Identify which cell holds the provided text, then report its [x, y] central coordinate. 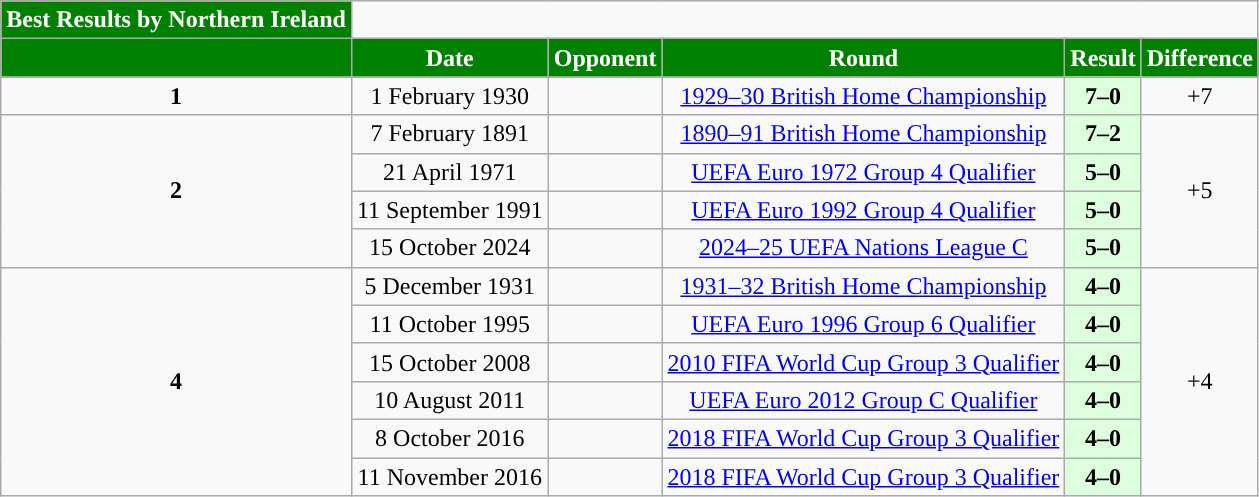
+7 [1200, 96]
7 February 1891 [450, 134]
UEFA Euro 1972 Group 4 Qualifier [864, 172]
10 August 2011 [450, 400]
11 September 1991 [450, 210]
21 April 1971 [450, 172]
UEFA Euro 1992 Group 4 Qualifier [864, 210]
1890–91 British Home Championship [864, 134]
UEFA Euro 2012 Group C Qualifier [864, 400]
1 [176, 96]
1929–30 British Home Championship [864, 96]
7–0 [1103, 96]
7–2 [1103, 134]
Opponent [605, 58]
Best Results by Northern Ireland [176, 20]
1931–32 British Home Championship [864, 286]
2024–25 UEFA Nations League C [864, 248]
Date [450, 58]
2010 FIFA World Cup Group 3 Qualifier [864, 362]
Difference [1200, 58]
Result [1103, 58]
5 December 1931 [450, 286]
11 November 2016 [450, 477]
+5 [1200, 191]
11 October 1995 [450, 324]
Round [864, 58]
4 [176, 381]
15 October 2008 [450, 362]
8 October 2016 [450, 438]
+4 [1200, 381]
1 February 1930 [450, 96]
UEFA Euro 1996 Group 6 Qualifier [864, 324]
2 [176, 191]
15 October 2024 [450, 248]
